Provide the [x, y] coordinate of the cell's center where the given text is located.  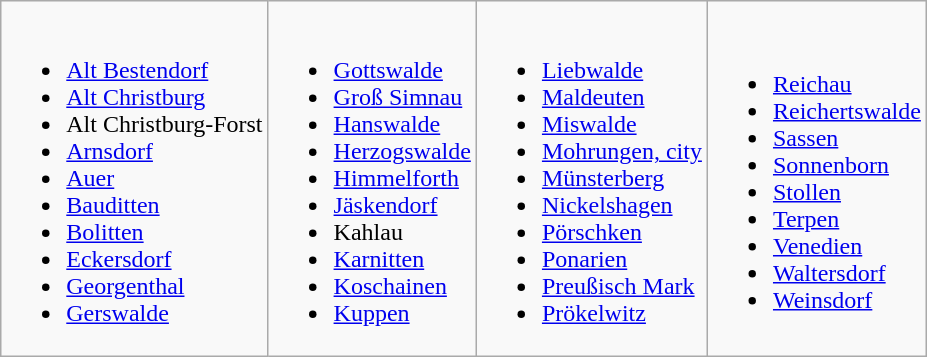
Alt BestendorfAlt ChristburgAlt Christburg-ForstArnsdorfAuerBaudittenBolittenEckersdorfGeorgenthalGerswalde [134, 179]
LiebwaldeMaldeutenMiswaldeMohrungen, cityMünsterbergNickelshagenPörschkenPonarienPreußisch MarkPrökelwitz [592, 179]
ReichauReichertswaldeSassenSonnenbornStollenTerpenVenedienWaltersdorfWeinsdorf [816, 179]
GottswaldeGroß SimnauHanswaldeHerzogswaldeHimmelforthJäskendorfKahlauKarnittenKoschainenKuppen [372, 179]
